Output the [X, Y] coordinate of the center of the cell containing the given text.  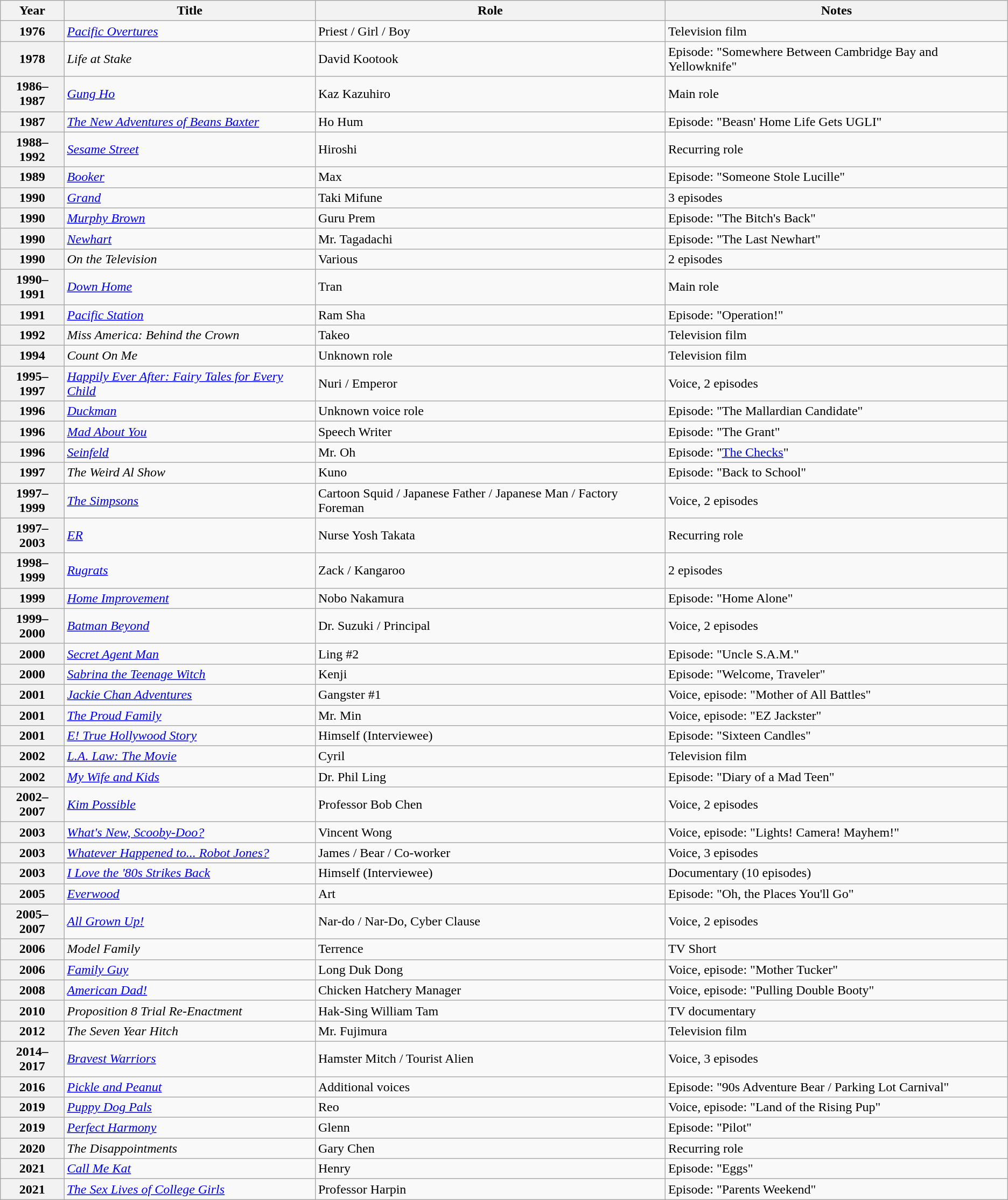
Kaz Kazuhiro [490, 94]
Gangster #1 [490, 694]
I Love the '80s Strikes Back [190, 873]
Year [32, 11]
Episode: "The Last Newhart" [836, 238]
Seinfeld [190, 452]
Grand [190, 198]
Batman Beyond [190, 626]
Cyril [490, 756]
My Wife and Kids [190, 777]
1995–1997 [32, 383]
Priest / Girl / Boy [490, 31]
David Kootook [490, 59]
The Proud Family [190, 715]
Glenn [490, 1128]
Hamster Mitch / Tourist Alien [490, 1058]
Voice, episode: "Pulling Double Booty" [836, 990]
Pacific Overtures [190, 31]
Hiroshi [490, 150]
On the Television [190, 259]
Cartoon Squid / Japanese Father / Japanese Man / Factory Foreman [490, 501]
Taki Mifune [490, 198]
Mad About You [190, 432]
Family Guy [190, 970]
The Seven Year Hitch [190, 1031]
The Weird Al Show [190, 473]
Nuri / Emperor [490, 383]
1991 [32, 315]
Episode: "Oh, the Places You'll Go" [836, 894]
Speech Writer [490, 432]
Duckman [190, 411]
Sesame Street [190, 150]
Title [190, 11]
1976 [32, 31]
Episode: "Uncle S.A.M." [836, 654]
Voice, episode: "Lights! Camera! Mayhem!" [836, 832]
Zack / Kangaroo [490, 571]
2012 [32, 1031]
Episode: "Beasn' Home Life Gets UGLI" [836, 122]
All Grown Up! [190, 922]
Long Duk Dong [490, 970]
Kim Possible [190, 804]
Down Home [190, 286]
Gary Chen [490, 1148]
2010 [32, 1010]
Sabrina the Teenage Witch [190, 674]
Nobo Nakamura [490, 598]
1999–2000 [32, 626]
Miss America: Behind the Crown [190, 335]
Dr. Phil Ling [490, 777]
Voice, episode: "Mother Tucker" [836, 970]
Voice, episode: "Mother of All Battles" [836, 694]
Voice, episode: "EZ Jackster" [836, 715]
Episode: "Parents Weekend" [836, 1189]
1998–1999 [32, 571]
Unknown role [490, 356]
Episode: "Eggs" [836, 1169]
Mr. Tagadachi [490, 238]
1989 [32, 177]
Dr. Suzuki / Principal [490, 626]
Booker [190, 177]
Documentary (10 episodes) [836, 873]
Episode: "The Mallardian Candidate" [836, 411]
Model Family [190, 949]
Happily Ever After: Fairy Tales for Every Child [190, 383]
Ram Sha [490, 315]
Notes [836, 11]
1997 [32, 473]
Chicken Hatchery Manager [490, 990]
Home Improvement [190, 598]
Pacific Station [190, 315]
Secret Agent Man [190, 654]
Call Me Kat [190, 1169]
2016 [32, 1087]
Episode: "Operation!" [836, 315]
1997–1999 [32, 501]
Mr. Fujimura [490, 1031]
The Disappointments [190, 1148]
Pickle and Peanut [190, 1087]
Nurse Yosh Takata [490, 535]
Various [490, 259]
Proposition 8 Trial Re-Enactment [190, 1010]
Episode: "Welcome, Traveler" [836, 674]
Voice, episode: "Land of the Rising Pup" [836, 1107]
Count On Me [190, 356]
Episode: "Sixteen Candles" [836, 736]
Unknown voice role [490, 411]
2008 [32, 990]
Tran [490, 286]
1999 [32, 598]
James / Bear / Co-worker [490, 853]
Episode: "90s Adventure Bear / Parking Lot Carnival" [836, 1087]
2005–2007 [32, 922]
1978 [32, 59]
Puppy Dog Pals [190, 1107]
1992 [32, 335]
Rugrats [190, 571]
Mr. Min [490, 715]
Guru Prem [490, 218]
E! True Hollywood Story [190, 736]
Nar-do / Nar-Do, Cyber Clause [490, 922]
Art [490, 894]
Kuno [490, 473]
TV documentary [836, 1010]
Episode: "Pilot" [836, 1128]
2020 [32, 1148]
1997–2003 [32, 535]
Bravest Warriors [190, 1058]
Episode: "Someone Stole Lucille" [836, 177]
Mr. Oh [490, 452]
2002–2007 [32, 804]
1994 [32, 356]
Life at Stake [190, 59]
2014–2017 [32, 1058]
3 episodes [836, 198]
Episode: "Diary of a Mad Teen" [836, 777]
Hak-Sing William Tam [490, 1010]
Takeo [490, 335]
The New Adventures of Beans Baxter [190, 122]
Ling #2 [490, 654]
Whatever Happened to... Robot Jones? [190, 853]
Perfect Harmony [190, 1128]
2005 [32, 894]
The Sex Lives of College Girls [190, 1189]
1990–1991 [32, 286]
Kenji [490, 674]
The Simpsons [190, 501]
Terrence [490, 949]
American Dad! [190, 990]
Episode: "Home Alone" [836, 598]
Episode: "Somewhere Between Cambridge Bay and Yellowknife" [836, 59]
What's New, Scooby-Doo? [190, 832]
Additional voices [490, 1087]
L.A. Law: The Movie [190, 756]
Episode: "Back to School" [836, 473]
Jackie Chan Adventures [190, 694]
Murphy Brown [190, 218]
Episode: "The Grant" [836, 432]
Episode: "The Bitch's Back" [836, 218]
Ho Hum [490, 122]
Episode: "The Checks" [836, 452]
ER [190, 535]
1987 [32, 122]
Role [490, 11]
Reo [490, 1107]
Henry [490, 1169]
Everwood [190, 894]
Vincent Wong [490, 832]
1988–1992 [32, 150]
Max [490, 177]
Professor Bob Chen [490, 804]
Professor Harpin [490, 1189]
Newhart [190, 238]
Gung Ho [190, 94]
TV Short [836, 949]
1986–1987 [32, 94]
